Provide the (X, Y) coordinate of the cell's center where the given text is located.  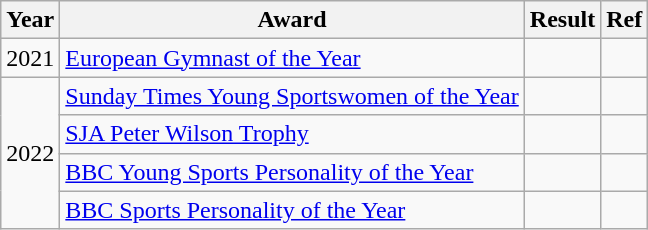
Award (292, 20)
Year (30, 20)
BBC Young Sports Personality of the Year (292, 172)
Sunday Times Young Sportswomen of the Year (292, 96)
Result (562, 20)
Ref (624, 20)
European Gymnast of the Year (292, 58)
BBC Sports Personality of the Year (292, 210)
2022 (30, 153)
2021 (30, 58)
SJA Peter Wilson Trophy (292, 134)
